Pinpoint the cell where the given text exists, returning its [X, Y] midpoint coordinate. 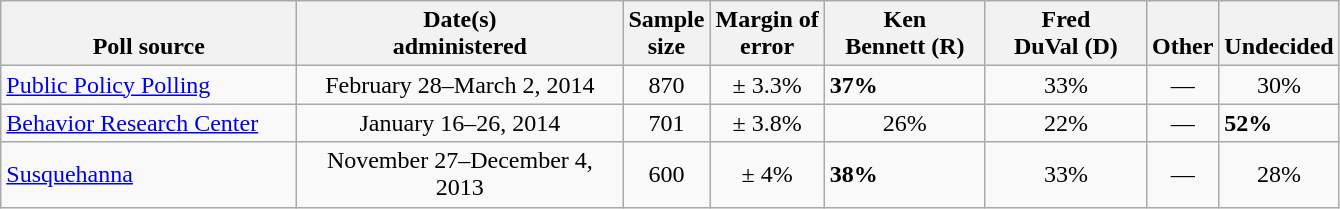
52% [1279, 123]
38% [904, 174]
Behavior Research Center [149, 123]
± 3.8% [767, 123]
Public Policy Polling [149, 85]
870 [666, 85]
February 28–March 2, 2014 [460, 85]
Undecided [1279, 34]
Other [1182, 34]
KenBennett (R) [904, 34]
Susquehanna [149, 174]
22% [1066, 123]
Date(s)administered [460, 34]
Poll source [149, 34]
November 27–December 4, 2013 [460, 174]
Samplesize [666, 34]
28% [1279, 174]
26% [904, 123]
600 [666, 174]
Margin oferror [767, 34]
January 16–26, 2014 [460, 123]
± 3.3% [767, 85]
30% [1279, 85]
FredDuVal (D) [1066, 34]
37% [904, 85]
701 [666, 123]
± 4% [767, 174]
